Determine the (X, Y) coordinate at the center of the cell enclosing the given text.  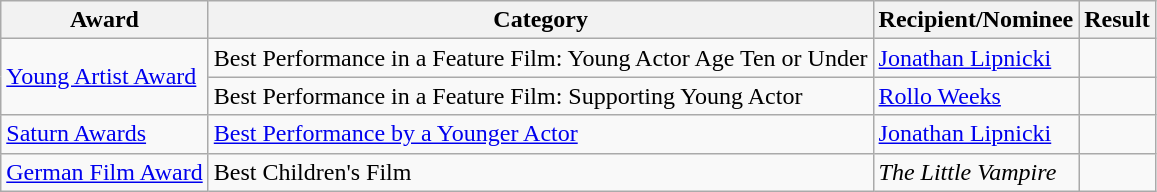
Best Performance in a Feature Film: Young Actor Age Ten or Under (540, 58)
Saturn Awards (104, 134)
Best Performance in a Feature Film: Supporting Young Actor (540, 96)
The Little Vampire (976, 172)
Best Children's Film (540, 172)
Rollo Weeks (976, 96)
Young Artist Award (104, 77)
German Film Award (104, 172)
Result (1117, 20)
Category (540, 20)
Recipient/Nominee (976, 20)
Best Performance by a Younger Actor (540, 134)
Award (104, 20)
